Capture the cell that displays the provided text and extract its (X, Y) central coordinate. 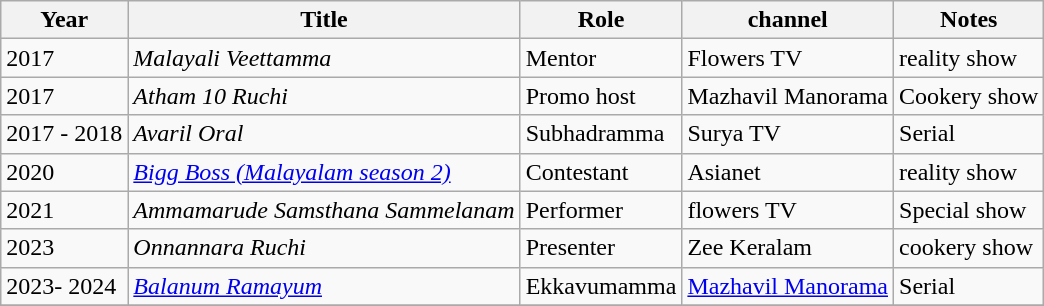
Promo host (601, 96)
2023- 2024 (64, 286)
cookery show (969, 248)
Special show (969, 210)
2020 (64, 172)
Role (601, 20)
Atham 10 Ruchi (324, 96)
Avaril Oral (324, 134)
channel (788, 20)
Onnannara Ruchi (324, 248)
Cookery show (969, 96)
Ammamarude Samsthana Sammelanam (324, 210)
2017 - 2018 (64, 134)
Zee Keralam (788, 248)
2021 (64, 210)
Balanum Ramayum (324, 286)
Year (64, 20)
Notes (969, 20)
2023 (64, 248)
Contestant (601, 172)
Presenter (601, 248)
Performer (601, 210)
Subhadramma (601, 134)
Ekkavumamma (601, 286)
Bigg Boss (Malayalam season 2) (324, 172)
Title (324, 20)
Mentor (601, 58)
flowers TV (788, 210)
Asianet (788, 172)
Surya TV (788, 134)
Malayali Veettamma (324, 58)
Flowers TV (788, 58)
